Scan for the cell matching the given text and deliver its [x, y] coordinate at center. 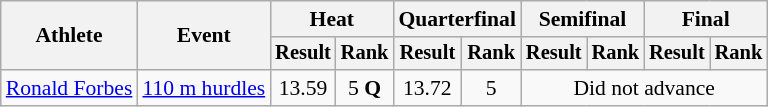
Event [204, 36]
13.59 [303, 88]
Heat [332, 19]
Final [706, 19]
Did not advance [644, 88]
5 [491, 88]
5 Q [365, 88]
Semifinal [582, 19]
Quarterfinal [457, 19]
110 m hurdles [204, 88]
13.72 [427, 88]
Athlete [70, 36]
Ronald Forbes [70, 88]
